For the text-containing cell, return its midpoint in [X, Y] coordinate format. 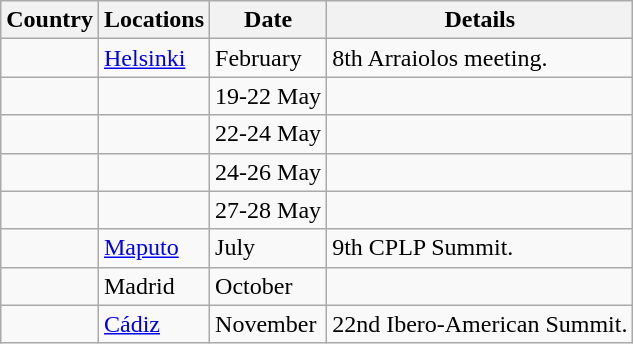
Helsinki [154, 58]
8th Arraiolos meeting. [480, 58]
9th CPLP Summit. [480, 248]
Locations [154, 20]
19-22 May [268, 96]
November [268, 324]
Date [268, 20]
Madrid [154, 286]
Maputo [154, 248]
Details [480, 20]
Country [50, 20]
Cádiz [154, 324]
22nd Ibero-American Summit. [480, 324]
October [268, 286]
22-24 May [268, 134]
24-26 May [268, 172]
July [268, 248]
27-28 May [268, 210]
February [268, 58]
